Detect which cell encompasses the target text, then output its (X, Y) center coordinate. 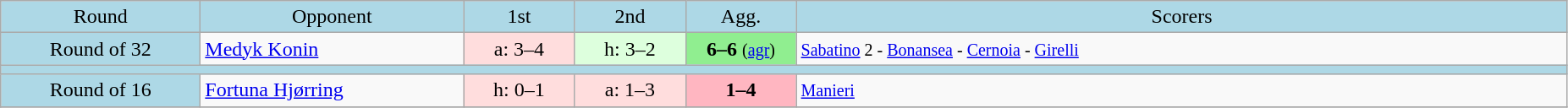
a: 3–4 (520, 49)
Sabatino 2 - Bonansea - Cernoia - Girelli (1181, 49)
a: 1–3 (630, 90)
Round (101, 17)
h: 3–2 (630, 49)
2nd (630, 17)
h: 0–1 (520, 90)
Fortuna Hjørring (332, 90)
6–6 (agr) (741, 49)
1–4 (741, 90)
1st (520, 17)
Round of 16 (101, 90)
Agg. (741, 17)
Opponent (332, 17)
Round of 32 (101, 49)
Scorers (1181, 17)
Medyk Konin (332, 49)
Manieri (1181, 90)
